Locate the cell with the specified text and output its [X, Y] center coordinate. 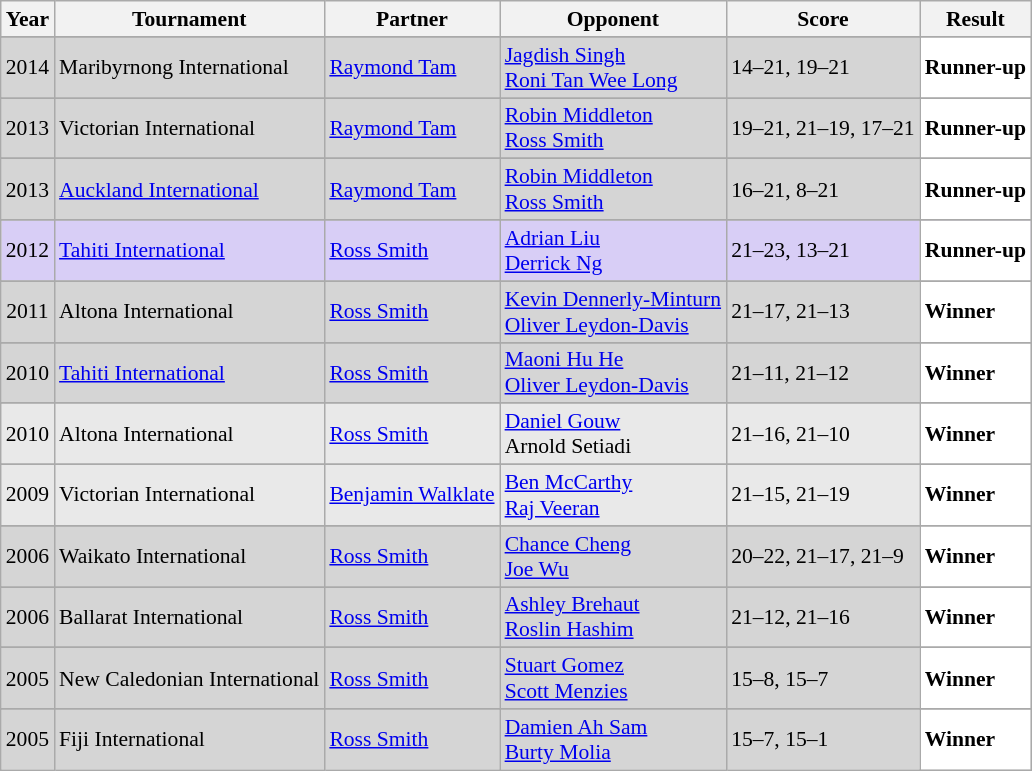
Partner [412, 19]
2012 [28, 250]
Maoni Hu He Oliver Leydon-Davis [614, 372]
Adrian Liu Derrick Ng [614, 250]
20–22, 21–17, 21–9 [823, 556]
Year [28, 19]
Auckland International [189, 190]
21–17, 21–13 [823, 312]
19–21, 21–19, 17–21 [823, 128]
21–12, 21–16 [823, 618]
2009 [28, 496]
15–7, 15–1 [823, 740]
Fiji International [189, 740]
Score [823, 19]
Ashley Brehaut Roslin Hashim [614, 618]
Ben McCarthy Raj Veeran [614, 496]
21–15, 21–19 [823, 496]
Ballarat International [189, 618]
16–21, 8–21 [823, 190]
Stuart Gomez Scott Menzies [614, 678]
Maribyrnong International [189, 68]
New Caledonian International [189, 678]
Tournament [189, 19]
21–16, 21–10 [823, 434]
Jagdish Singh Roni Tan Wee Long [614, 68]
2011 [28, 312]
2014 [28, 68]
Benjamin Walklate [412, 496]
Opponent [614, 19]
Waikato International [189, 556]
Result [976, 19]
Daniel Gouw Arnold Setiadi [614, 434]
Kevin Dennerly-Minturn Oliver Leydon-Davis [614, 312]
15–8, 15–7 [823, 678]
21–23, 13–21 [823, 250]
21–11, 21–12 [823, 372]
Chance Cheng Joe Wu [614, 556]
14–21, 19–21 [823, 68]
Damien Ah Sam Burty Molia [614, 740]
